Detect which cell encompasses the target text, then output its [x, y] center coordinate. 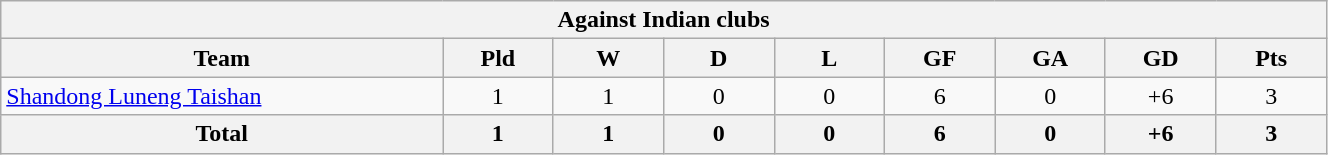
Against Indian clubs [664, 20]
Pld [498, 58]
GD [1160, 58]
W [608, 58]
GA [1050, 58]
Pts [1272, 58]
Shandong Luneng Taishan [222, 96]
Total [222, 134]
GF [939, 58]
L [829, 58]
Team [222, 58]
D [719, 58]
